For the text-containing cell, return its midpoint in [x, y] coordinate format. 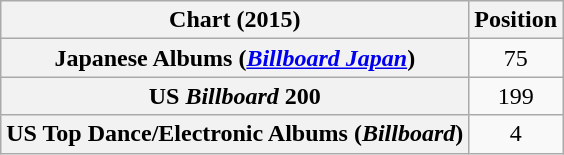
199 [516, 96]
4 [516, 134]
Chart (2015) [235, 20]
Position [516, 20]
Japanese Albums (Billboard Japan) [235, 58]
75 [516, 58]
US Top Dance/Electronic Albums (Billboard) [235, 134]
US Billboard 200 [235, 96]
